For the text-containing cell, return its midpoint in [x, y] coordinate format. 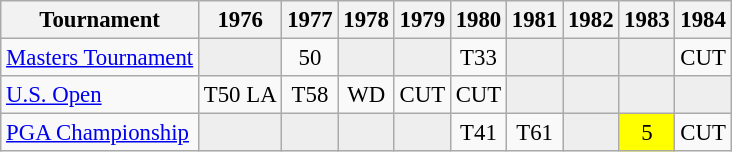
T58 [310, 95]
1977 [310, 20]
5 [647, 133]
1979 [422, 20]
1982 [591, 20]
1981 [535, 20]
50 [310, 58]
Masters Tournament [100, 58]
T50 LA [240, 95]
T61 [535, 133]
1984 [703, 20]
T41 [478, 133]
T33 [478, 58]
Tournament [100, 20]
U.S. Open [100, 95]
1978 [366, 20]
1976 [240, 20]
WD [366, 95]
1980 [478, 20]
PGA Championship [100, 133]
1983 [647, 20]
